Provide the [x, y] coordinate of the cell's center where the given text is located.  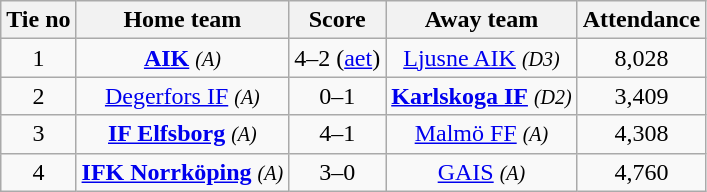
Score [338, 20]
AIK (A) [182, 58]
IF Elfsborg (A) [182, 134]
IFK Norrköping (A) [182, 172]
8,028 [641, 58]
0–1 [338, 96]
3 [38, 134]
3,409 [641, 96]
Degerfors IF (A) [182, 96]
Malmö FF (A) [482, 134]
1 [38, 58]
Home team [182, 20]
GAIS (A) [482, 172]
4,308 [641, 134]
Karlskoga IF (D2) [482, 96]
Attendance [641, 20]
Tie no [38, 20]
3–0 [338, 172]
4–2 (aet) [338, 58]
4 [38, 172]
4–1 [338, 134]
Away team [482, 20]
Ljusne AIK (D3) [482, 58]
4,760 [641, 172]
2 [38, 96]
